Return the [X, Y] coordinate for the center point of the cell that contains the specified text.  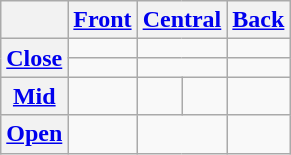
Back [258, 20]
Close [34, 58]
Open [34, 134]
Mid [34, 96]
Front [102, 20]
Central [182, 20]
